Return the (X, Y) coordinate for the center point of the cell that contains the specified text.  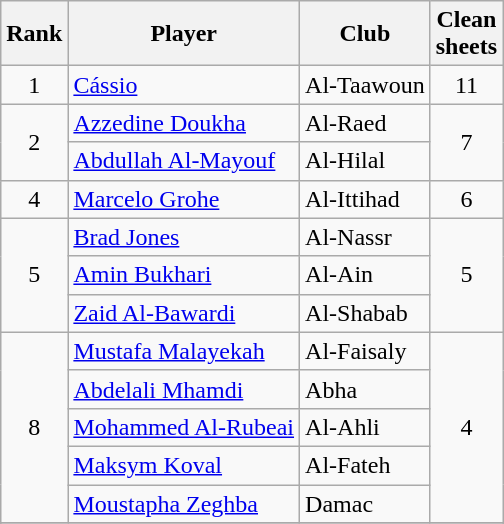
Cleansheets (466, 34)
1 (34, 85)
Al-Faisaly (366, 351)
Al-Hilal (366, 161)
Al-Ain (366, 275)
Club (366, 34)
Al-Raed (366, 123)
11 (466, 85)
Abdullah Al-Mayouf (184, 161)
Abdelali Mhamdi (184, 389)
Mustafa Malayekah (184, 351)
8 (34, 427)
Al-Ahli (366, 427)
2 (34, 142)
6 (466, 199)
Amin Bukhari (184, 275)
Damac (366, 503)
Cássio (184, 85)
Rank (34, 34)
Zaid Al-Bawardi (184, 313)
Brad Jones (184, 237)
Al-Nassr (366, 237)
Al-Shabab (366, 313)
Marcelo Grohe (184, 199)
Al-Fateh (366, 465)
Al-Taawoun (366, 85)
Mohammed Al-Rubeai (184, 427)
Player (184, 34)
7 (466, 142)
Moustapha Zeghba (184, 503)
Abha (366, 389)
Azzedine Doukha (184, 123)
Maksym Koval (184, 465)
Al-Ittihad (366, 199)
